Search for the cell housing the specified text and yield its (X, Y) center coordinate. 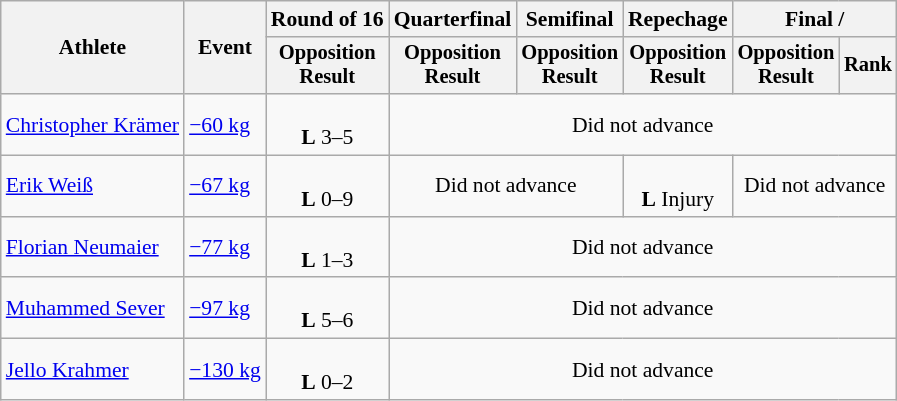
L 1–3 (328, 248)
Final / (815, 19)
Christopher Krämer (92, 124)
Jello Krahmer (92, 370)
Florian Neumaier (92, 248)
Athlete (92, 48)
L Injury (678, 186)
Repechage (678, 19)
−130 kg (225, 370)
L 0–2 (328, 370)
−60 kg (225, 124)
Semifinal (570, 19)
−77 kg (225, 248)
L 5–6 (328, 308)
Rank (868, 66)
L 0–9 (328, 186)
−67 kg (225, 186)
Round of 16 (328, 19)
Quarterfinal (453, 19)
L 3–5 (328, 124)
Muhammed Sever (92, 308)
−97 kg (225, 308)
Erik Weiß (92, 186)
Event (225, 48)
